Determine the (X, Y) coordinate at the center of the cell enclosing the given text.  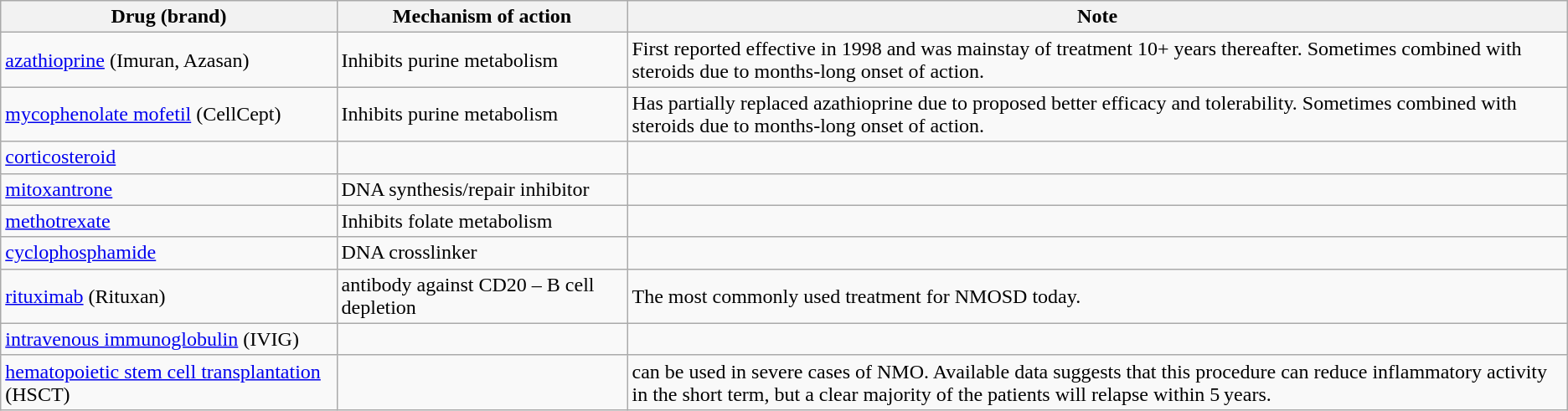
azathioprine (Imuran, Azasan) (169, 60)
DNA synthesis/repair inhibitor (482, 189)
Mechanism of action (482, 17)
cyclophosphamide (169, 253)
Inhibits folate metabolism (482, 221)
mycophenolate mofetil (CellCept) (169, 114)
hematopoietic stem cell transplantation (HSCT) (169, 382)
Note (1097, 17)
corticosteroid (169, 157)
rituximab (Rituxan) (169, 296)
mitoxantrone (169, 189)
antibody against CD20 – B cell depletion (482, 296)
methotrexate (169, 221)
DNA crosslinker (482, 253)
intravenous immunoglobulin (IVIG) (169, 339)
The most commonly used treatment for NMOSD today. (1097, 296)
Drug (brand) (169, 17)
